Find where the given text appears and provide that cell's center as [x, y] coordinate. 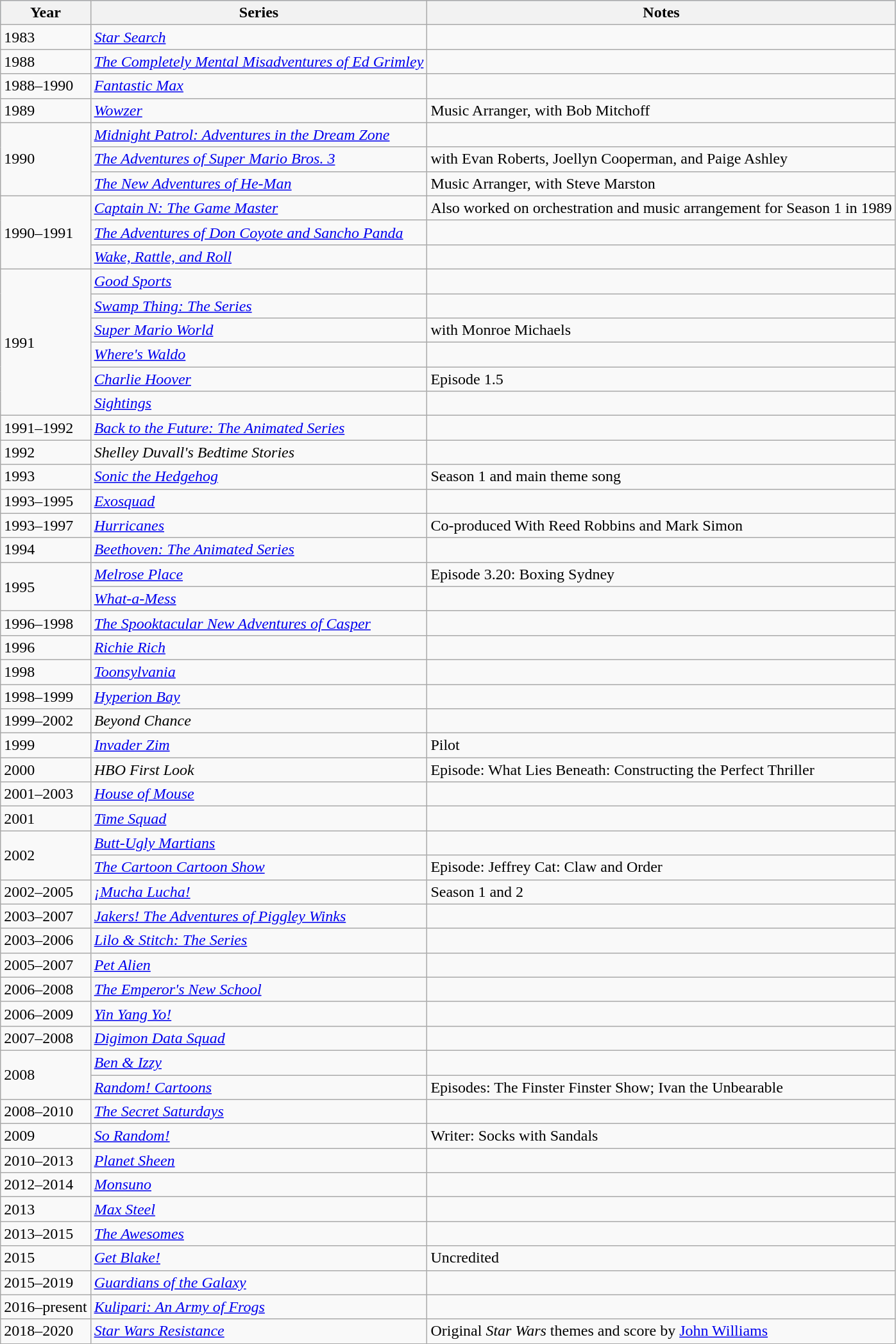
Jakers! The Adventures of Piggley Winks [259, 916]
Ben & Izzy [259, 1062]
Digimon Data Squad [259, 1038]
1991–1992 [46, 428]
1988–1990 [46, 86]
Episode 1.5 [661, 379]
The Completely Mental Misadventures of Ed Grimley [259, 62]
Toonsylvania [259, 672]
The Adventures of Super Mario Bros. 3 [259, 159]
The Awesomes [259, 1234]
1996 [46, 647]
HBO First Look [259, 770]
The Emperor's New School [259, 989]
Yin Yang Yo! [259, 1014]
2002–2005 [46, 892]
1993 [46, 477]
Butt-Ugly Martians [259, 843]
1998 [46, 672]
2008 [46, 1075]
2010–2013 [46, 1161]
1999 [46, 745]
2001 [46, 819]
Season 1 and main theme song [661, 477]
Pet Alien [259, 965]
Midnight Patrol: Adventures in the Dream Zone [259, 135]
Random! Cartoons [259, 1087]
The Adventures of Don Coyote and Sancho Panda [259, 232]
Guardians of the Galaxy [259, 1282]
1999–2002 [46, 721]
1988 [46, 62]
What-a-Mess [259, 599]
2018–2020 [46, 1331]
1991 [46, 342]
2006–2009 [46, 1014]
Co-produced With Reed Robbins and Mark Simon [661, 525]
2009 [46, 1136]
2013 [46, 1209]
Time Squad [259, 819]
Star Wars Resistance [259, 1331]
Episode 3.20: Boxing Sydney [661, 574]
Hurricanes [259, 525]
Music Arranger, with Steve Marston [661, 183]
Shelley Duvall's Bedtime Stories [259, 452]
Wowzer [259, 110]
2015 [46, 1258]
Richie Rich [259, 647]
Sightings [259, 404]
1983 [46, 37]
Back to the Future: The Animated Series [259, 428]
1990 [46, 159]
2015–2019 [46, 1282]
Sonic the Hedgehog [259, 477]
Episode: What Lies Beneath: Constructing the Perfect Thriller [661, 770]
Melrose Place [259, 574]
1994 [46, 550]
with Evan Roberts, Joellyn Cooperman, and Paige Ashley [661, 159]
2013–2015 [46, 1234]
Charlie Hoover [259, 379]
Planet Sheen [259, 1161]
2012–2014 [46, 1185]
Kulipari: An Army of Frogs [259, 1307]
with Monroe Michaels [661, 330]
Beethoven: The Animated Series [259, 550]
Also worked on orchestration and music arrangement for Season 1 in 1989 [661, 208]
¡Mucha Lucha! [259, 892]
1996–1998 [46, 623]
1992 [46, 452]
Swamp Thing: The Series [259, 306]
Star Search [259, 37]
The New Adventures of He-Man [259, 183]
Beyond Chance [259, 721]
Wake, Rattle, and Roll [259, 257]
1989 [46, 110]
House of Mouse [259, 794]
2003–2006 [46, 940]
1990–1991 [46, 232]
Episode: Jeffrey Cat: Claw and Order [661, 867]
Season 1 and 2 [661, 892]
Fantastic Max [259, 86]
Original Star Wars themes and score by John Williams [661, 1331]
1995 [46, 586]
Super Mario World [259, 330]
Uncredited [661, 1258]
2003–2007 [46, 916]
Invader Zim [259, 745]
2006–2008 [46, 989]
Notes [661, 13]
Writer: Socks with Sandals [661, 1136]
2007–2008 [46, 1038]
2005–2007 [46, 965]
Music Arranger, with Bob Mitchoff [661, 110]
Where's Waldo [259, 355]
Hyperion Bay [259, 696]
Monsuno [259, 1185]
2000 [46, 770]
Captain N: The Game Master [259, 208]
Good Sports [259, 281]
2002 [46, 855]
Pilot [661, 745]
2001–2003 [46, 794]
Exosquad [259, 501]
1993–1997 [46, 525]
Lilo & Stitch: The Series [259, 940]
The Spooktacular New Adventures of Casper [259, 623]
The Secret Saturdays [259, 1112]
1998–1999 [46, 696]
1993–1995 [46, 501]
So Random! [259, 1136]
2008–2010 [46, 1112]
The Cartoon Cartoon Show [259, 867]
2016–present [46, 1307]
Episodes: The Finster Finster Show; Ivan the Unbearable [661, 1087]
Max Steel [259, 1209]
Series [259, 13]
Get Blake! [259, 1258]
Year [46, 13]
